Extract the [X, Y] coordinate from the center of the cell holding the provided text.  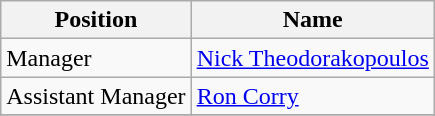
Position [96, 20]
Nick Theodorakopoulos [312, 58]
Manager [96, 58]
Ron Corry [312, 96]
Assistant Manager [96, 96]
Name [312, 20]
